Detect which cell encompasses the target text, then output its (x, y) center coordinate. 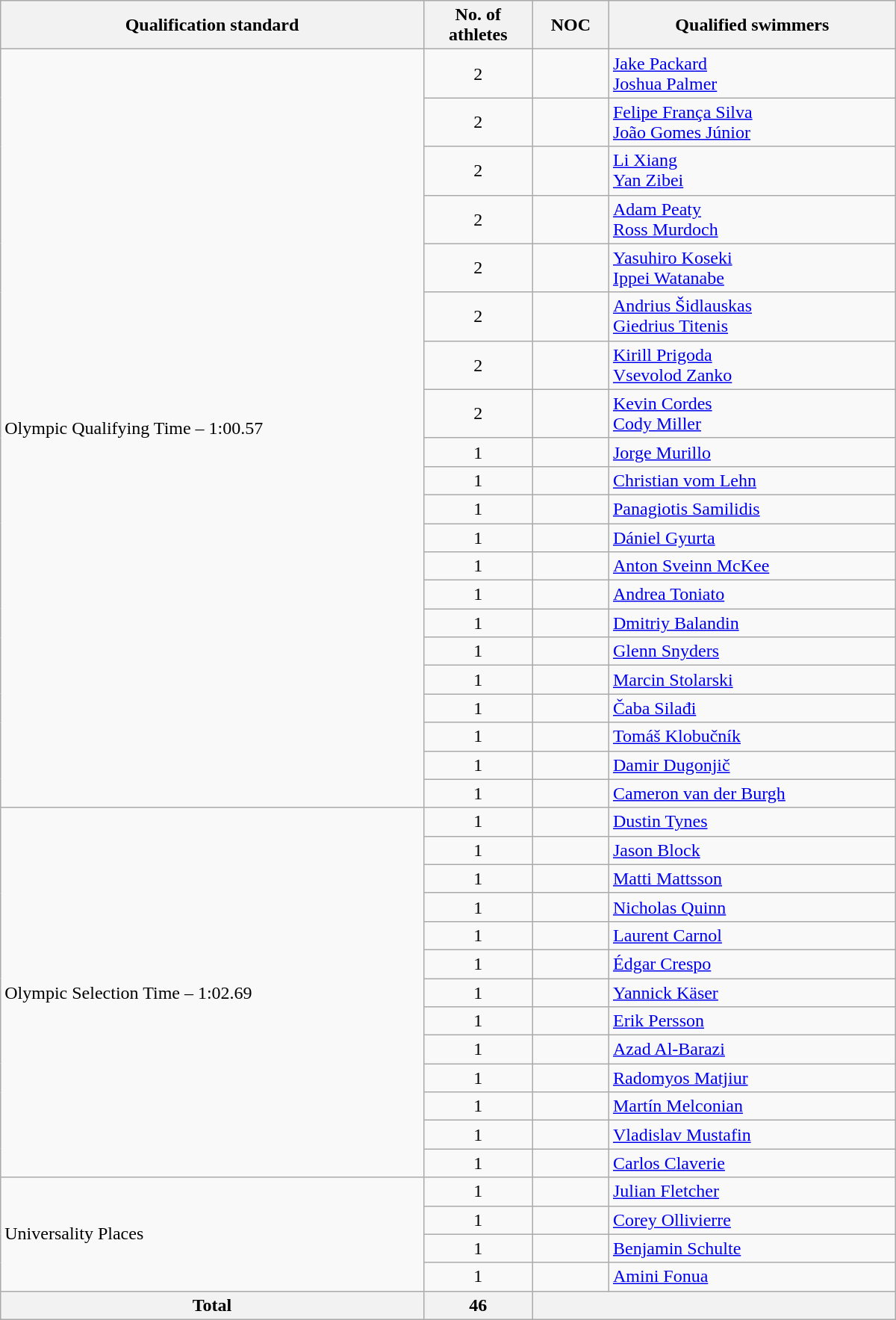
Total (212, 1305)
Panagiotis Samilidis (752, 509)
Yannick Käser (752, 993)
NOC (570, 25)
Vladislav Mustafin (752, 1135)
Radomyos Matjiur (752, 1078)
Andrius ŠidlauskasGiedrius Titenis (752, 317)
Dmitriy Balandin (752, 623)
Laurent Carnol (752, 935)
Cameron van der Burgh (752, 793)
Olympic Selection Time – 1:02.69 (212, 992)
Yasuhiro KosekiIppei Watanabe (752, 267)
Erik Persson (752, 1021)
Anton Sveinn McKee (752, 566)
Jake PackardJoshua Palmer (752, 73)
Corey Ollivierre (752, 1220)
Dániel Gyurta (752, 537)
Martín Melconian (752, 1106)
Olympic Qualifying Time – 1:00.57 (212, 429)
Damir Dugonjič (752, 765)
Dustin Tynes (752, 822)
Nicholas Quinn (752, 907)
Édgar Crespo (752, 964)
Julian Fletcher (752, 1192)
Li XiangYan Zibei (752, 170)
Tomáš Klobučník (752, 737)
46 (478, 1305)
Andrea Toniato (752, 595)
Marcin Stolarski (752, 680)
Azad Al-Barazi (752, 1050)
Jorge Murillo (752, 452)
Čaba Silađi (752, 708)
Matti Mattsson (752, 879)
Glenn Snyders (752, 651)
Kevin CordesCody Miller (752, 414)
Felipe França SilvaJoão Gomes Júnior (752, 123)
Qualified swimmers (752, 25)
Amini Fonua (752, 1277)
Qualification standard (212, 25)
No. of athletes (478, 25)
Christian vom Lehn (752, 480)
Benjamin Schulte (752, 1248)
Jason Block (752, 850)
Adam PeatyRoss Murdoch (752, 220)
Carlos Claverie (752, 1163)
Universality Places (212, 1234)
Kirill PrigodaVsevolod Zanko (752, 365)
